Scan for the cell matching the given text and deliver its [x, y] coordinate at center. 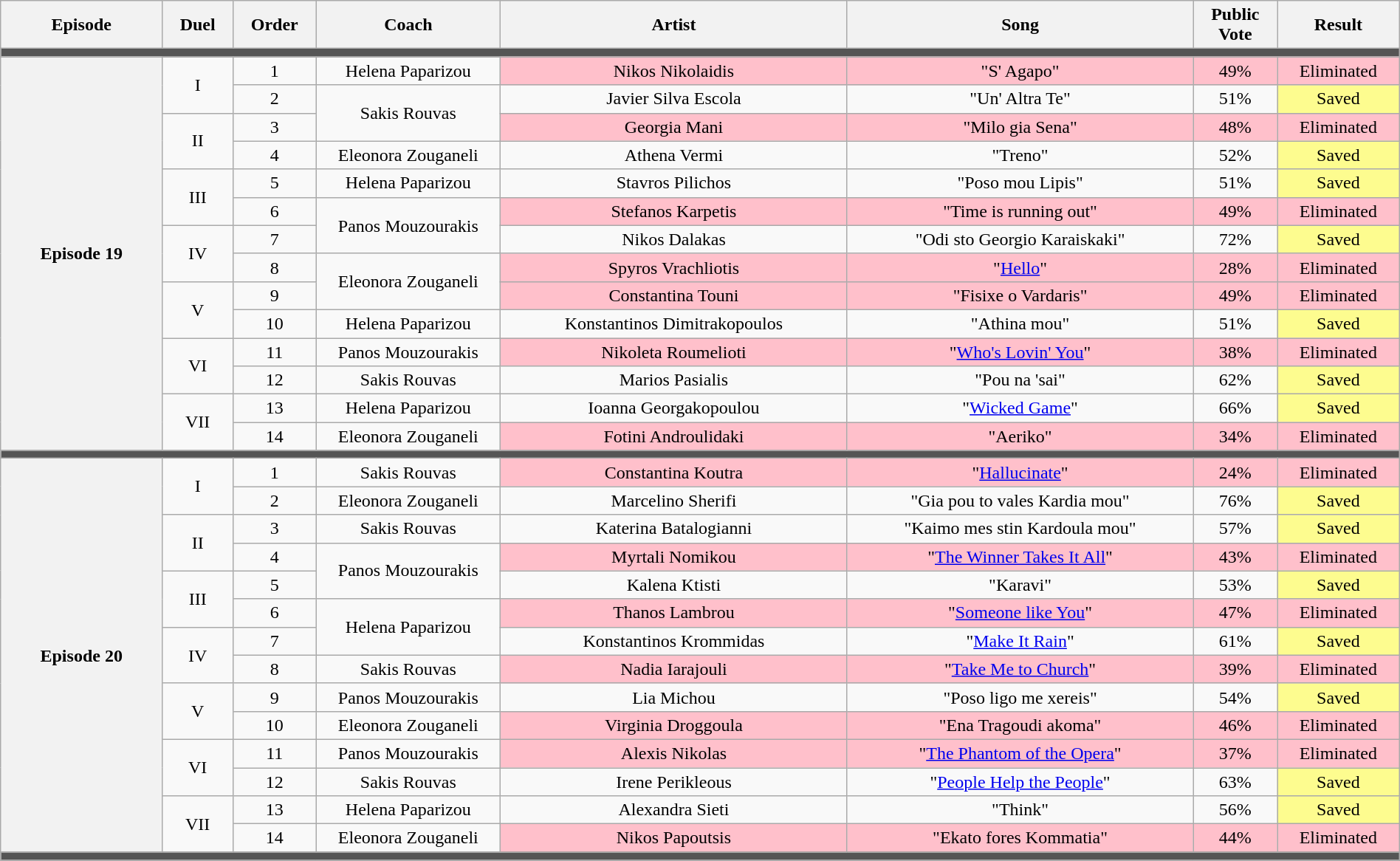
Duel [198, 25]
Nikoleta Roumelioti [673, 352]
Nikos Dalakas [673, 239]
Marios Pasialis [673, 380]
"Who's Lovin' You" [1020, 352]
"Poso ligo me xereis" [1020, 697]
Athena Vermi [673, 155]
Lia Michou [673, 697]
"Take Me to Church" [1020, 669]
Stefanos Karpetis [673, 211]
"Gia pou to vales Kardia mou" [1020, 501]
Thanos Lambrou [673, 613]
"Pou na 'sai" [1020, 380]
43% [1235, 557]
47% [1235, 613]
Kalena Ktisti [673, 585]
"S' Agapo" [1020, 71]
28% [1235, 267]
Fotini Androulidaki [673, 436]
Episode [81, 25]
Result [1339, 25]
Public Vote [1235, 25]
Order [275, 25]
61% [1235, 641]
"Wicked Game" [1020, 408]
Javier Silva Escola [673, 99]
Myrtali Nomikou [673, 557]
54% [1235, 697]
63% [1235, 782]
53% [1235, 585]
"Milo gia Sena" [1020, 127]
"Aeriko" [1020, 436]
46% [1235, 725]
"Ena Tragoudi akoma" [1020, 725]
"Make It Rain" [1020, 641]
Nadia Iarajouli [673, 669]
34% [1235, 436]
39% [1235, 669]
38% [1235, 352]
Alexis Nikolas [673, 753]
Irene Perikleous [673, 782]
Virginia Droggoula [673, 725]
Konstantinos Dimitrakopoulos [673, 323]
44% [1235, 838]
Alexandra Sieti [673, 810]
"Fisixe o Vardaris" [1020, 295]
57% [1235, 529]
Episode 19 [81, 254]
"Karavi" [1020, 585]
Konstantinos Krommidas [673, 641]
Constantina Koutra [673, 473]
76% [1235, 501]
"Odi sto Georgio Karaiskaki" [1020, 239]
Episode 20 [81, 656]
"Hello" [1020, 267]
Song [1020, 25]
Artist [673, 25]
72% [1235, 239]
"People Help the People" [1020, 782]
Marcelino Sherifi [673, 501]
52% [1235, 155]
"Athina mou" [1020, 323]
"The Phantom of the Opera" [1020, 753]
Coach [408, 25]
56% [1235, 810]
"Kaimo mes stin Kardoula mou" [1020, 529]
"Un' Altra Te" [1020, 99]
"Think" [1020, 810]
"Ekato fores Kommatia" [1020, 838]
66% [1235, 408]
62% [1235, 380]
48% [1235, 127]
"Poso mou Lipis" [1020, 183]
24% [1235, 473]
Nikos Nikolaidis [673, 71]
"Hallucinate" [1020, 473]
"Time is running out" [1020, 211]
37% [1235, 753]
Spyros Vrachliotis [673, 267]
"The Winner Takes It All" [1020, 557]
Stavros Pilichos [673, 183]
Katerina Batalogianni [673, 529]
Constantina Touni [673, 295]
Georgia Mani [673, 127]
"Treno" [1020, 155]
Nikos Papoutsis [673, 838]
"Someone like You" [1020, 613]
Ioanna Georgakopoulou [673, 408]
